Detect which cell encompasses the target text, then output its (x, y) center coordinate. 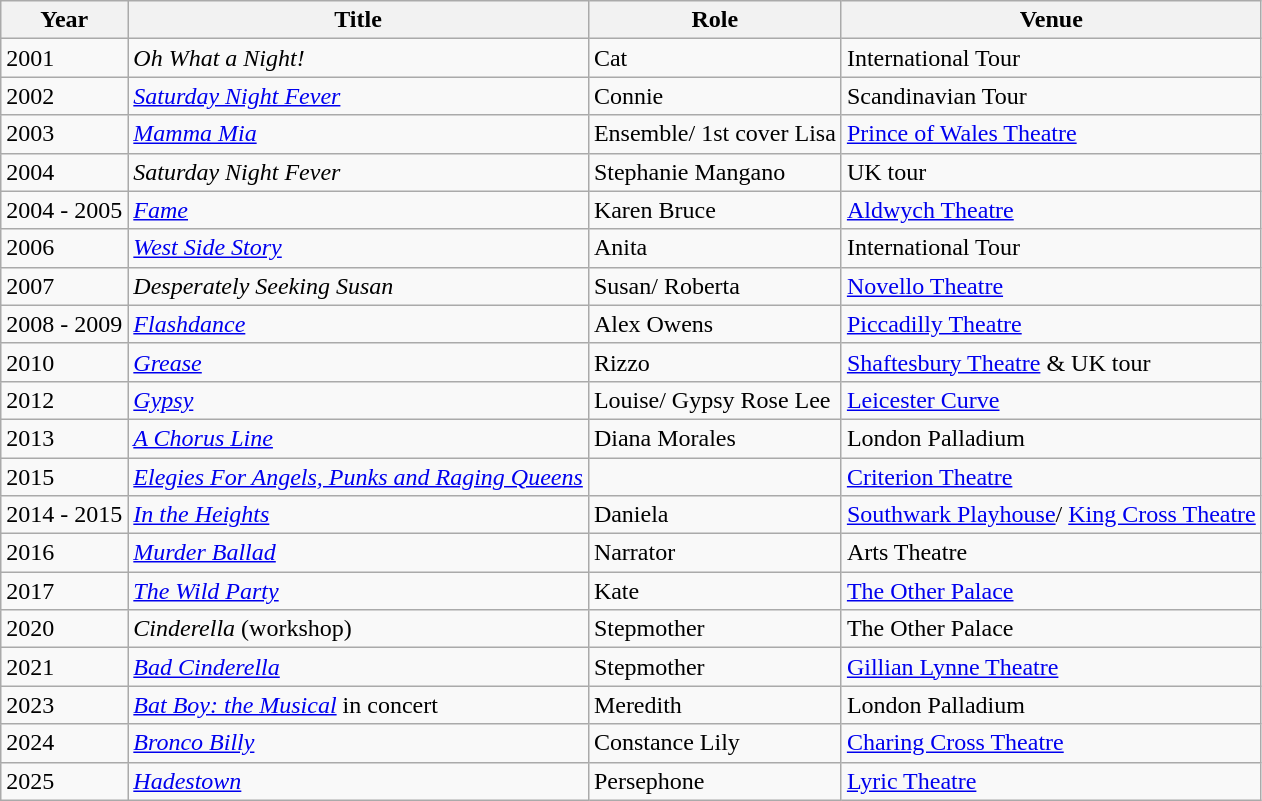
Susan/ Roberta (714, 286)
Grease (358, 362)
Aldwych Theatre (1051, 210)
Arts Theatre (1051, 553)
2016 (64, 553)
2012 (64, 400)
2021 (64, 667)
2025 (64, 781)
Murder Ballad (358, 553)
Alex Owens (714, 324)
2004 (64, 172)
Charing Cross Theatre (1051, 743)
Louise/ Gypsy Rose Lee (714, 400)
Gillian Lynne Theatre (1051, 667)
The Wild Party (358, 591)
West Side Story (358, 248)
2017 (64, 591)
Year (64, 20)
Gypsy (358, 400)
Southwark Playhouse/ King Cross Theatre (1051, 515)
2004 - 2005 (64, 210)
In the Heights (358, 515)
Venue (1051, 20)
Daniela (714, 515)
Cat (714, 58)
2003 (64, 134)
Karen Bruce (714, 210)
Flashdance (358, 324)
Leicester Curve (1051, 400)
Lyric Theatre (1051, 781)
2006 (64, 248)
Mamma Mia (358, 134)
Bad Cinderella (358, 667)
2013 (64, 438)
Title (358, 20)
Piccadilly Theatre (1051, 324)
Bat Boy: the Musical in concert (358, 705)
Oh What a Night! (358, 58)
Kate (714, 591)
Narrator (714, 553)
2014 - 2015 (64, 515)
Elegies For Angels, Punks and Raging Queens (358, 477)
2024 (64, 743)
Scandinavian Tour (1051, 96)
Stephanie Mangano (714, 172)
Criterion Theatre (1051, 477)
Desperately Seeking Susan (358, 286)
Fame (358, 210)
2008 - 2009 (64, 324)
2007 (64, 286)
Hadestown (358, 781)
Ensemble/ 1st cover Lisa (714, 134)
A Chorus Line (358, 438)
2002 (64, 96)
UK tour (1051, 172)
Anita (714, 248)
Rizzo (714, 362)
Novello Theatre (1051, 286)
Persephone (714, 781)
2010 (64, 362)
2020 (64, 629)
Diana Morales (714, 438)
Bronco Billy (358, 743)
2015 (64, 477)
Prince of Wales Theatre (1051, 134)
Connie (714, 96)
Meredith (714, 705)
Cinderella (workshop) (358, 629)
2001 (64, 58)
Role (714, 20)
Constance Lily (714, 743)
2023 (64, 705)
Shaftesbury Theatre & UK tour (1051, 362)
